Return the (x, y) coordinate for the center point of the cell that contains the specified text.  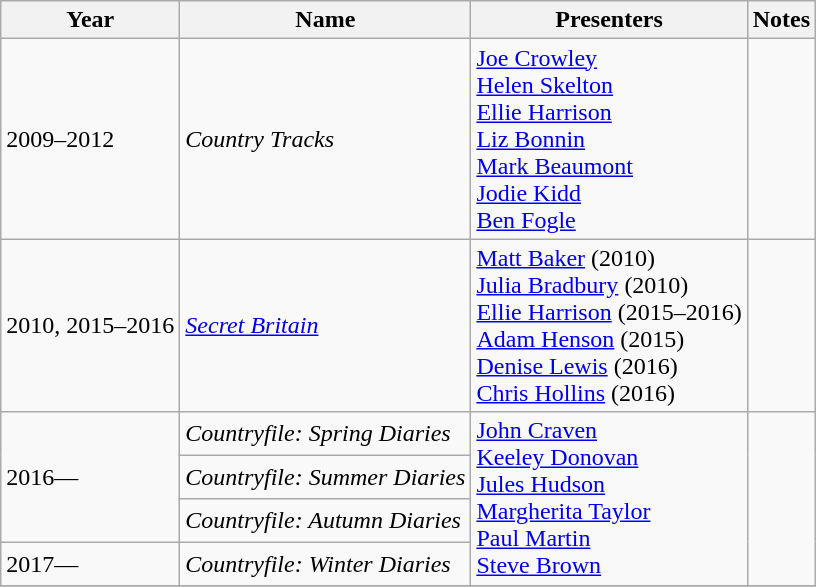
2009–2012 (90, 139)
Countryfile: Summer Diaries (326, 476)
Matt Baker (2010)Julia Bradbury (2010)Ellie Harrison (2015–2016)Adam Henson (2015)Denise Lewis (2016)Chris Hollins (2016) (609, 326)
2010, 2015–2016 (90, 326)
Countryfile: Autumn Diaries (326, 520)
Notes (781, 20)
Countryfile: Spring Diaries (326, 434)
Name (326, 20)
2017— (90, 564)
Joe CrowleyHelen SkeltonEllie HarrisonLiz BonninMark BeaumontJodie KiddBen Fogle (609, 139)
Countryfile: Winter Diaries (326, 564)
Presenters (609, 20)
John CravenKeeley DonovanJules HudsonMargherita TaylorPaul MartinSteve Brown (609, 498)
Secret Britain (326, 326)
2016— (90, 477)
Country Tracks (326, 139)
Year (90, 20)
